Locate the cell with the specified text and output its (X, Y) center coordinate. 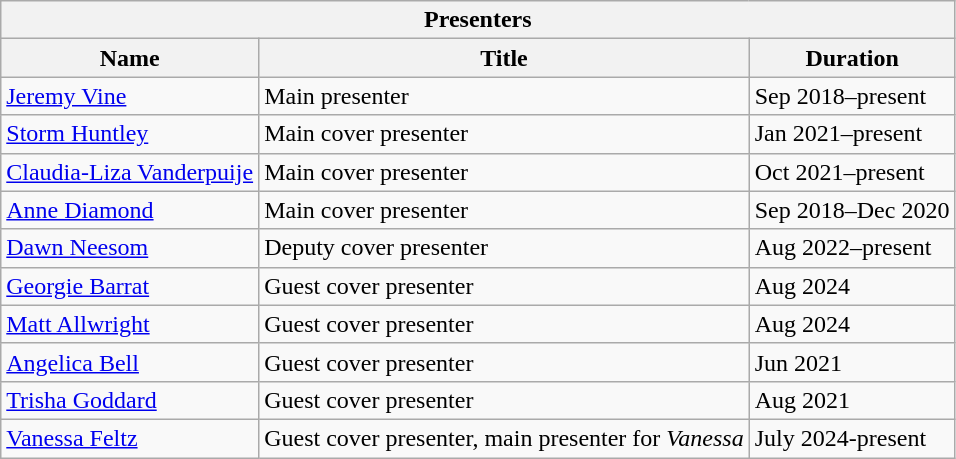
Title (504, 58)
Name (130, 58)
Matt Allwright (130, 324)
Anne Diamond (130, 210)
Aug 2022–present (852, 248)
Jeremy Vine (130, 96)
Dawn Neesom (130, 248)
Georgie Barrat (130, 286)
Trisha Goddard (130, 400)
Jan 2021–present (852, 134)
Duration (852, 58)
Jun 2021 (852, 362)
Oct 2021–present (852, 172)
Main presenter (504, 96)
Vanessa Feltz (130, 438)
Sep 2018–present (852, 96)
Sep 2018–Dec 2020 (852, 210)
Deputy cover presenter (504, 248)
Storm Huntley (130, 134)
Presenters (478, 20)
July 2024-present (852, 438)
Aug 2021 (852, 400)
Angelica Bell (130, 362)
Guest cover presenter, main presenter for Vanessa (504, 438)
Claudia-Liza Vanderpuije (130, 172)
